For the text-containing cell, return its midpoint in [x, y] coordinate format. 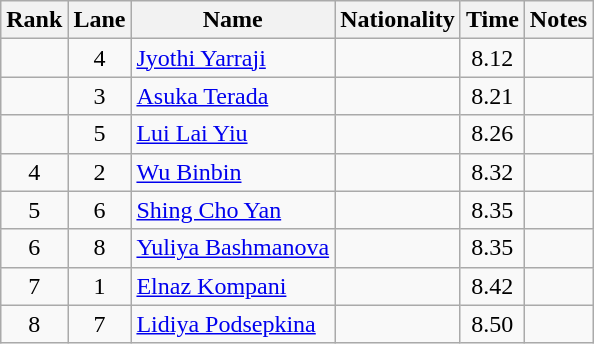
Notes [558, 20]
Yuliya Bashmanova [233, 248]
8.50 [492, 324]
Jyothi Yarraji [233, 58]
Name [233, 20]
Elnaz Kompani [233, 286]
Wu Binbin [233, 172]
Asuka Terada [233, 96]
3 [100, 96]
Nationality [398, 20]
Shing Cho Yan [233, 210]
8.32 [492, 172]
Time [492, 20]
8.42 [492, 286]
8.12 [492, 58]
Rank [34, 20]
Lane [100, 20]
8.26 [492, 134]
Lui Lai Yiu [233, 134]
2 [100, 172]
1 [100, 286]
8.21 [492, 96]
Lidiya Podsepkina [233, 324]
